Determine the [X, Y] coordinate at the center of the cell enclosing the given text.  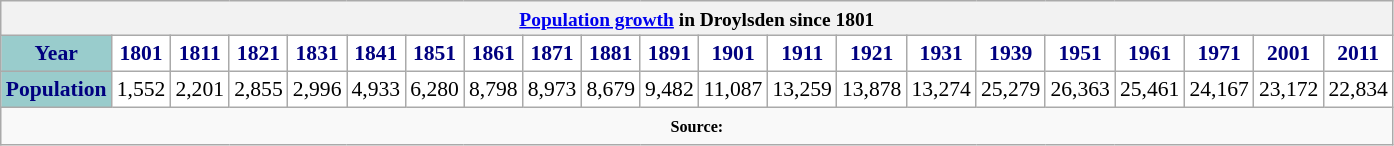
1961 [1150, 54]
Year [56, 54]
8,679 [610, 90]
1939 [1010, 54]
6,280 [434, 90]
1901 [734, 54]
2,201 [200, 90]
1831 [318, 54]
1,552 [142, 90]
25,461 [1150, 90]
1951 [1080, 54]
2011 [1358, 54]
1891 [670, 54]
1881 [610, 54]
1971 [1218, 54]
11,087 [734, 90]
26,363 [1080, 90]
1921 [872, 54]
4,933 [376, 90]
1851 [434, 54]
Population [56, 90]
1861 [494, 54]
2,996 [318, 90]
8,973 [552, 90]
2,855 [258, 90]
8,798 [494, 90]
13,878 [872, 90]
1931 [940, 54]
1821 [258, 54]
1811 [200, 54]
Population growth in Droylsden since 1801 [697, 18]
24,167 [1218, 90]
22,834 [1358, 90]
2001 [1288, 54]
1871 [552, 54]
1801 [142, 54]
Source: [697, 126]
13,259 [802, 90]
23,172 [1288, 90]
13,274 [940, 90]
25,279 [1010, 90]
1911 [802, 54]
9,482 [670, 90]
1841 [376, 54]
